Identify which cell holds the provided text, then report its (x, y) central coordinate. 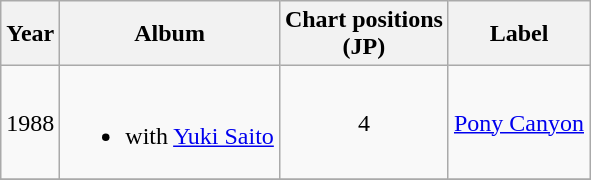
Year (30, 34)
Pony Canyon (518, 122)
1988 (30, 122)
Album (170, 34)
Label (518, 34)
4 (364, 122)
with Yuki Saito (170, 122)
Chart positions(JP) (364, 34)
